Search for the cell housing the specified text and yield its [x, y] center coordinate. 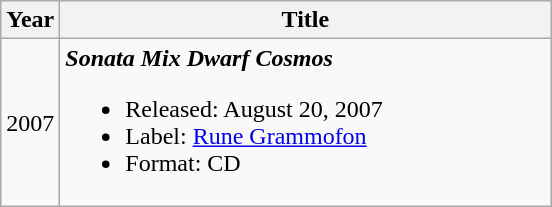
Sonata Mix Dwarf CosmosReleased: August 20, 2007Label: Rune Grammofon Format: CD [306, 122]
2007 [30, 122]
Title [306, 20]
Year [30, 20]
